Output the [x, y] coordinate of the center of the cell containing the given text.  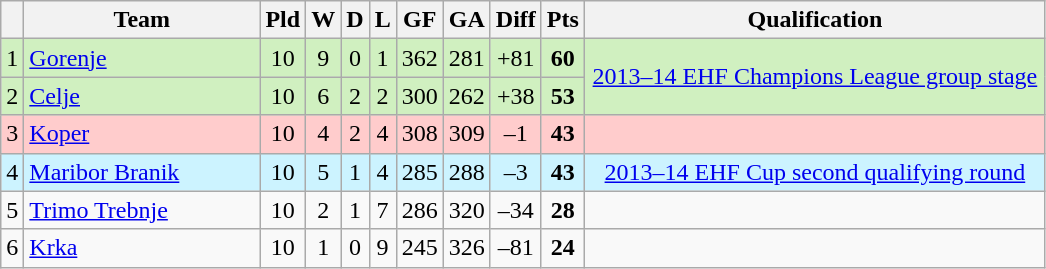
362 [420, 58]
3 [12, 134]
300 [420, 96]
Diff [516, 20]
245 [420, 248]
Celje [142, 96]
2013–14 EHF Champions League group stage [814, 77]
–3 [516, 172]
7 [382, 210]
+81 [516, 58]
D [355, 20]
GA [466, 20]
262 [466, 96]
L [382, 20]
+38 [516, 96]
–81 [516, 248]
–1 [516, 134]
W [324, 20]
Trimo Trebnje [142, 210]
Pld [283, 20]
24 [562, 248]
326 [466, 248]
309 [466, 134]
320 [466, 210]
53 [562, 96]
28 [562, 210]
285 [420, 172]
Maribor Branik [142, 172]
–34 [516, 210]
Team [142, 20]
GF [420, 20]
286 [420, 210]
281 [466, 58]
60 [562, 58]
308 [420, 134]
Pts [562, 20]
288 [466, 172]
Krka [142, 248]
Gorenje [142, 58]
Qualification [814, 20]
2013–14 EHF Cup second qualifying round [814, 172]
Koper [142, 134]
